Search for the cell housing the specified text and yield its (x, y) center coordinate. 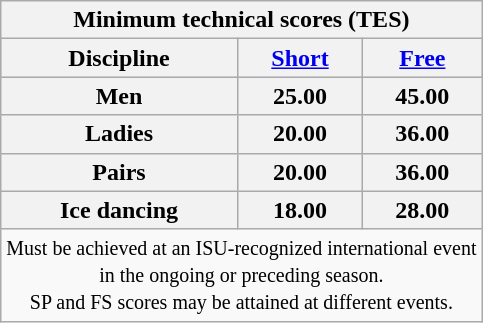
25.00 (300, 96)
Men (120, 96)
45.00 (422, 96)
Ladies (120, 134)
Pairs (120, 172)
Must be achieved at an ISU-recognized international event in the ongoing or preceding season. SP and FS scores may be attained at different events. (242, 275)
Ice dancing (120, 210)
Free (422, 58)
Short (300, 58)
Discipline (120, 58)
Minimum technical scores (TES) (242, 20)
28.00 (422, 210)
18.00 (300, 210)
